Extract the (x, y) coordinate from the center of the cell holding the provided text.  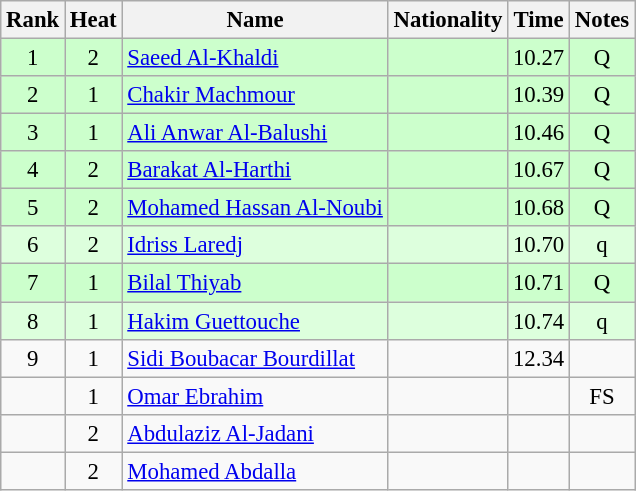
Time (539, 20)
7 (33, 283)
5 (33, 208)
Name (255, 20)
9 (33, 358)
Rank (33, 20)
Mohamed Abdalla (255, 471)
10.67 (539, 170)
Sidi Boubacar Bourdillat (255, 358)
Ali Anwar Al-Balushi (255, 133)
12.34 (539, 358)
Chakir Machmour (255, 95)
Barakat Al-Harthi (255, 170)
Abdulaziz Al-Jadani (255, 433)
10.27 (539, 58)
10.71 (539, 283)
10.39 (539, 95)
10.70 (539, 245)
Notes (602, 20)
8 (33, 321)
10.68 (539, 208)
Nationality (448, 20)
Mohamed Hassan Al-Noubi (255, 208)
Idriss Laredj (255, 245)
Heat (94, 20)
FS (602, 396)
Saeed Al-Khaldi (255, 58)
Bilal Thiyab (255, 283)
4 (33, 170)
6 (33, 245)
10.74 (539, 321)
10.46 (539, 133)
Hakim Guettouche (255, 321)
Omar Ebrahim (255, 396)
3 (33, 133)
